Return (x, y) of the center of cell containing provided text 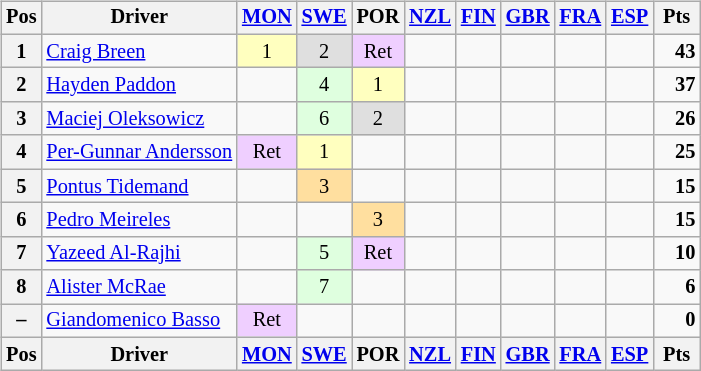
0 (676, 321)
37 (676, 85)
Craig Breen (139, 51)
10 (676, 253)
Maciej Oleksowicz (139, 119)
Alister McRae (139, 287)
43 (676, 51)
25 (676, 152)
Hayden Paddon (139, 85)
Pontus Tidemand (139, 186)
Yazeed Al-Rajhi (139, 253)
Giandomenico Basso (139, 321)
– (21, 321)
Per-Gunnar Andersson (139, 152)
Pedro Meireles (139, 220)
8 (21, 287)
26 (676, 119)
